Extract the [X, Y] coordinate from the center of the cell holding the provided text.  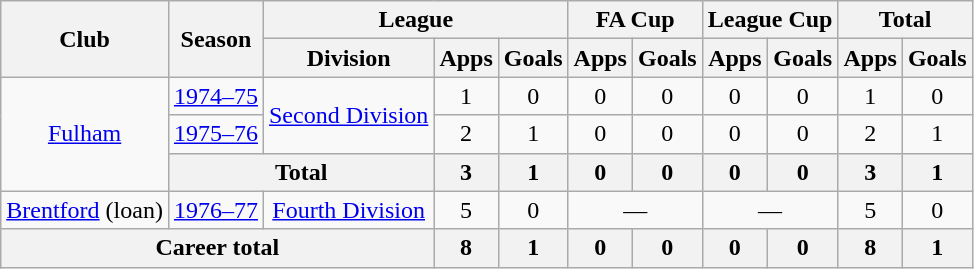
Division [348, 58]
League [416, 20]
1976–77 [216, 210]
FA Cup [635, 20]
Brentford (loan) [85, 210]
Fourth Division [348, 210]
Season [216, 39]
Club [85, 39]
1975–76 [216, 134]
Career total [218, 248]
Second Division [348, 115]
Fulham [85, 134]
League Cup [770, 20]
1974–75 [216, 96]
